Scan for the cell matching the given text and deliver its [X, Y] coordinate at center. 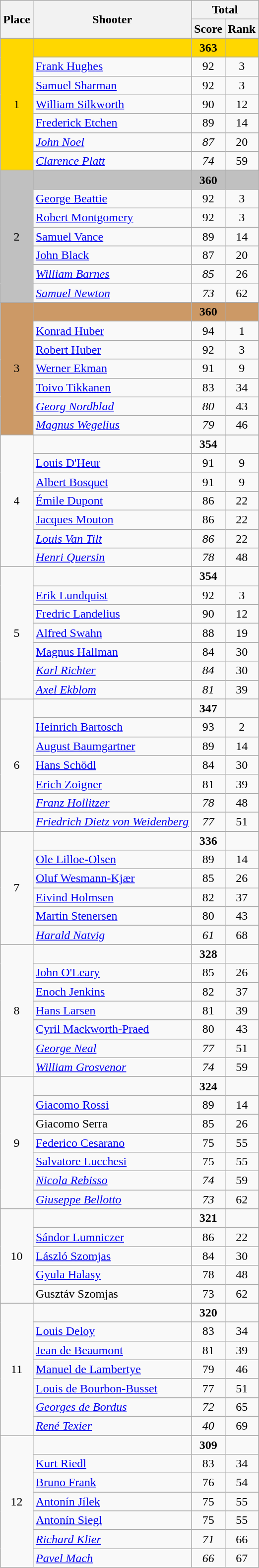
Nicola Rebisso [112, 1181]
Frederick Etchen [112, 123]
Werner Ekman [112, 369]
40 [208, 1426]
Louis D'Heur [112, 463]
Henri Quersin [112, 558]
68 [242, 935]
Giacomo Serra [112, 1124]
Pavel Mach [112, 1558]
Robert Montgomery [112, 217]
347 [208, 708]
72 [208, 1407]
Score [208, 29]
Émile Dupont [112, 501]
5 [17, 633]
Georges de Bordus [112, 1407]
4 [17, 501]
Eivind Holmsen [112, 897]
Samuel Newton [112, 293]
Antonín Siegl [112, 1520]
Ole Lilloe-Olsen [112, 860]
Georg Nordblad [112, 406]
93 [208, 727]
August Baumgartner [112, 746]
Place [17, 19]
René Texier [112, 1426]
William Grosvenor [112, 1067]
Giacomo Rossi [112, 1105]
336 [208, 841]
Harald Natvig [112, 935]
William Barnes [112, 274]
Erik Lundquist [112, 595]
Martin Stenersen [112, 916]
Louis Van Tilt [112, 538]
94 [208, 331]
Louis de Bourbon-Busset [112, 1388]
61 [208, 935]
Total [225, 10]
Clarence Platt [112, 161]
Magnus Hallman [112, 652]
Samuel Sharman [112, 85]
69 [242, 1426]
Gyula Halasy [112, 1275]
Frank Hughes [112, 66]
Giuseppe Bellotto [112, 1199]
Kurt Riedl [112, 1464]
Gusztáv Szomjas [112, 1294]
Fredric Landelius [112, 614]
6 [17, 765]
Franz Hollitzer [112, 803]
10 [17, 1256]
71 [208, 1539]
Samuel Vance [112, 237]
67 [242, 1558]
Antonín Jílek [112, 1502]
Cyril Mackworth-Praed [112, 1029]
324 [208, 1086]
320 [208, 1313]
Toivo Tikkanen [112, 387]
363 [208, 48]
Friedrich Dietz von Weidenberg [112, 821]
George Neal [112, 1048]
John O'Leary [112, 973]
19 [242, 633]
309 [208, 1445]
William Silkworth [112, 104]
88 [208, 633]
7 [17, 888]
Hans Schödl [112, 765]
Manuel de Lambertye [112, 1369]
John Noel [112, 142]
Erich Zoigner [112, 784]
Hans Larsen [112, 1010]
Magnus Wegelius [112, 425]
11 [17, 1369]
John Black [112, 255]
Salvatore Lucchesi [112, 1162]
Rank [242, 29]
Sándor Lumniczer [112, 1237]
Robert Huber [112, 350]
Shooter [112, 19]
Federico Cesarano [112, 1142]
Oluf Wesmann-Kjær [112, 878]
54 [242, 1483]
Alfred Swahn [112, 633]
László Szomjas [112, 1256]
Jean de Beaumont [112, 1350]
Karl Richter [112, 671]
Axel Ekblom [112, 690]
Richard Klier [112, 1539]
328 [208, 954]
Konrad Huber [112, 331]
321 [208, 1218]
Jacques Mouton [112, 519]
Louis Deloy [112, 1331]
Albert Bosquet [112, 482]
65 [242, 1407]
George Beattie [112, 198]
Enoch Jenkins [112, 992]
Heinrich Bartosch [112, 727]
8 [17, 1010]
76 [208, 1483]
Bruno Frank [112, 1483]
